From the cell containing the given text, extract its center point as [X, Y] coordinate. 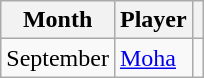
Moha [153, 58]
September [58, 58]
Month [58, 20]
Player [153, 20]
